Provide the [X, Y] coordinate of the cell's center where the given text is located.  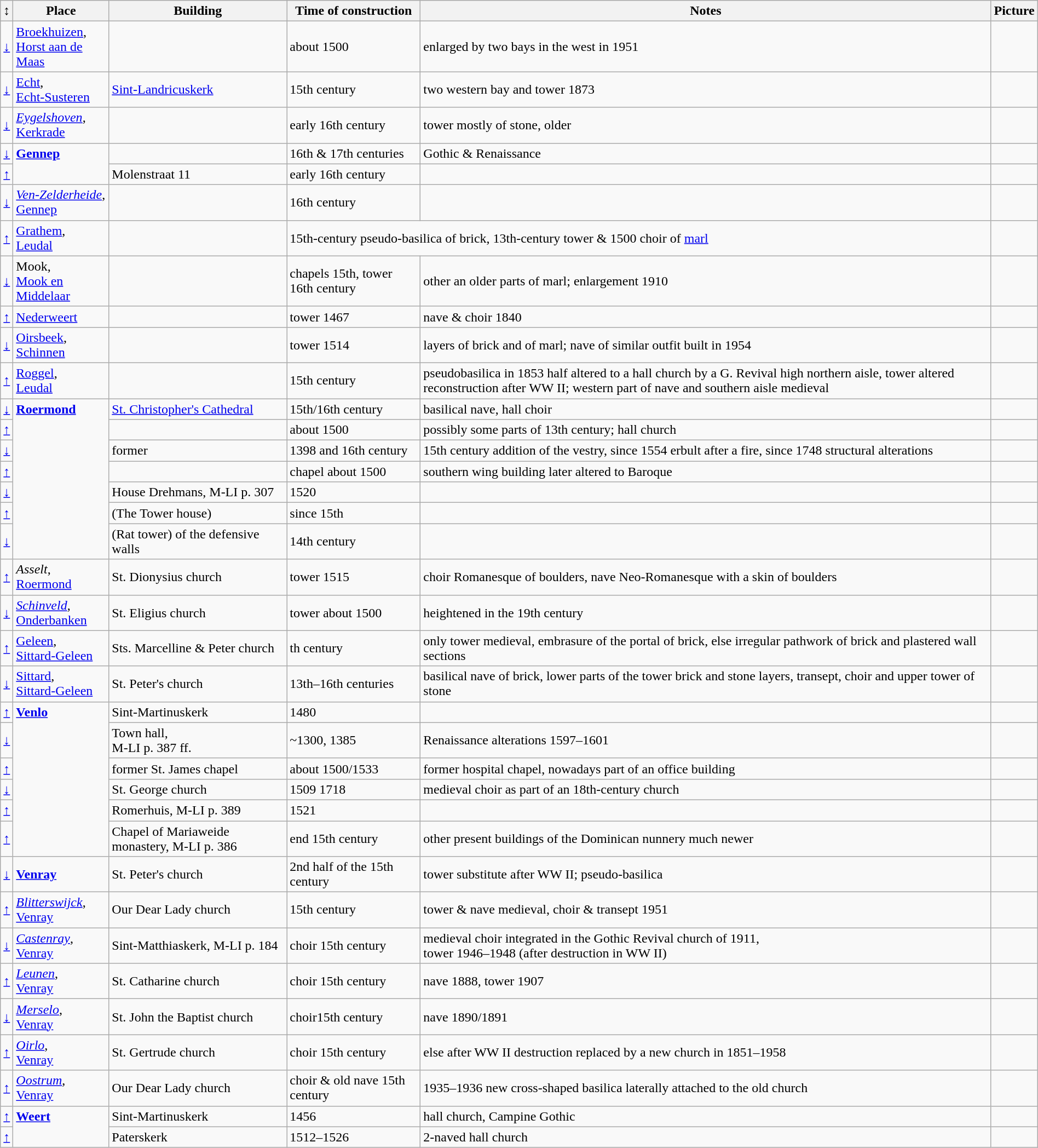
St. Catharine church [198, 981]
former hospital chapel, nowadays part of an office building [706, 768]
Renaissance alterations 1597–1601 [706, 741]
Sint-Landricuskerk [198, 90]
1509 1718 [354, 789]
tower & nave medieval, choir & transept 1951 [706, 910]
1480 [354, 712]
former [198, 451]
southern wing building later altered to Baroque [706, 472]
tower 1467 [354, 317]
tower about 1500 [354, 612]
else after WW II destruction replaced by a new church in 1851–1958 [706, 1053]
Ven-Zelderheide,Gennep [61, 203]
other present buildings of the Dominican nunnery much newer [706, 838]
two western bay and tower 1873 [706, 90]
end 15th century [354, 838]
possibly some parts of 13th century; hall church [706, 430]
Notes [706, 11]
↕ [7, 11]
1520 [354, 492]
16th & 17th centuries [354, 153]
St. Dionysius church [198, 577]
choir15th century [354, 1017]
Asselt,Roermond [61, 577]
since 15th [354, 513]
House Drehmans, M-LI p. 307 [198, 492]
St. George church [198, 789]
St. Gertrude church [198, 1053]
Chapel of Mariaweide monastery, M-LI p. 386 [198, 838]
Sts. Marcelline & Peter church [198, 648]
1521 [354, 810]
Blitterswijck,Venray [61, 910]
Town hall,M-LI p. 387 ff. [198, 741]
basilical nave, hall choir [706, 409]
St. John the Baptist church [198, 1017]
16th century [354, 203]
tower 1514 [354, 345]
Romerhuis, M-LI p. 389 [198, 810]
only tower medieval, embrasure of the portal of brick, else irregular pathwork of brick and plastered wall sections [706, 648]
former St. James chapel [198, 768]
enlarged by two bays in the west in 1951 [706, 47]
Sittard,Sittard-Geleen [61, 684]
Paterskerk [198, 1137]
medieval choir integrated in the Gothic Revival church of 1911,tower 1946–1948 (after destruction in WW II) [706, 945]
St. Eligius church [198, 612]
medieval choir as part of an 18th-century church [706, 789]
Castenray,Venray [61, 945]
th century [354, 648]
Venlo [61, 779]
chapels 15th, tower 16th century [354, 281]
Oostrum,Venray [61, 1088]
heightened in the 19th century [706, 612]
hall church, Campine Gothic [706, 1116]
Roggel,Leudal [61, 380]
Building [198, 11]
Mook,Mook en Middelaar [61, 281]
Picture [1014, 11]
other an older parts of marl; enlargement 1910 [706, 281]
Oirlo,Venray [61, 1053]
St. Christopher's Cathedral [198, 409]
nave & choir 1840 [706, 317]
Gothic & Renaissance [706, 153]
15th/16th century [354, 409]
1935–1936 new cross-shaped basilica laterally attached to the old church [706, 1088]
15th-century pseudo-basilica of brick, 13th-century tower & 1500 choir of marl [639, 238]
14th century [354, 541]
choir & old nave 15th century [354, 1088]
Grathem,Leudal [61, 238]
layers of brick and of marl; nave of similar outfit built in 1954 [706, 345]
Roermond [61, 479]
Gennep [61, 164]
Oirsbeek,Schinnen [61, 345]
tower 1515 [354, 577]
Merselo,Venray [61, 1017]
tower mostly of stone, older [706, 125]
Schinveld,Onderbanken [61, 612]
basilical nave of brick, lower parts of the tower brick and stone layers, transept, choir and upper tower of stone [706, 684]
Molenstraat 11 [198, 174]
1398 and 16th century [354, 451]
1512–1526 [354, 1137]
Sint-Matthiaskerk, M-LI p. 184 [198, 945]
13th–16th centuries [354, 684]
Nederweert [61, 317]
(Rat tower) of the defensive walls [198, 541]
Venray [61, 874]
Eygelshoven,Kerkrade [61, 125]
choir Romanesque of boulders, nave Neo-Romanesque with a skin of boulders [706, 577]
Geleen,Sittard-Geleen [61, 648]
(The Tower house) [198, 513]
2nd half of the 15th century [354, 874]
~1300, 1385 [354, 741]
Time of construction [354, 11]
2-naved hall church [706, 1137]
Place [61, 11]
Broekhuizen,Horst aan de Maas [61, 47]
nave 1890/1891 [706, 1017]
15th century addition of the vestry, since 1554 erbult after a fire, since 1748 structural alterations [706, 451]
1456 [354, 1116]
about 1500/1533 [354, 768]
Echt,Echt-Susteren [61, 90]
tower substitute after WW II; pseudo-basilica [706, 874]
nave 1888, tower 1907 [706, 981]
Weert [61, 1127]
Leunen,Venray [61, 981]
chapel about 1500 [354, 472]
